For the text-containing cell, return its midpoint in [X, Y] coordinate format. 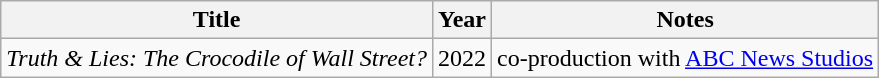
2022 [462, 58]
Title [217, 20]
Year [462, 20]
Truth & Lies: The Crocodile of Wall Street? [217, 58]
co-production with ABC News Studios [686, 58]
Notes [686, 20]
